Find where the given text appears and provide that cell's center as [X, Y] coordinate. 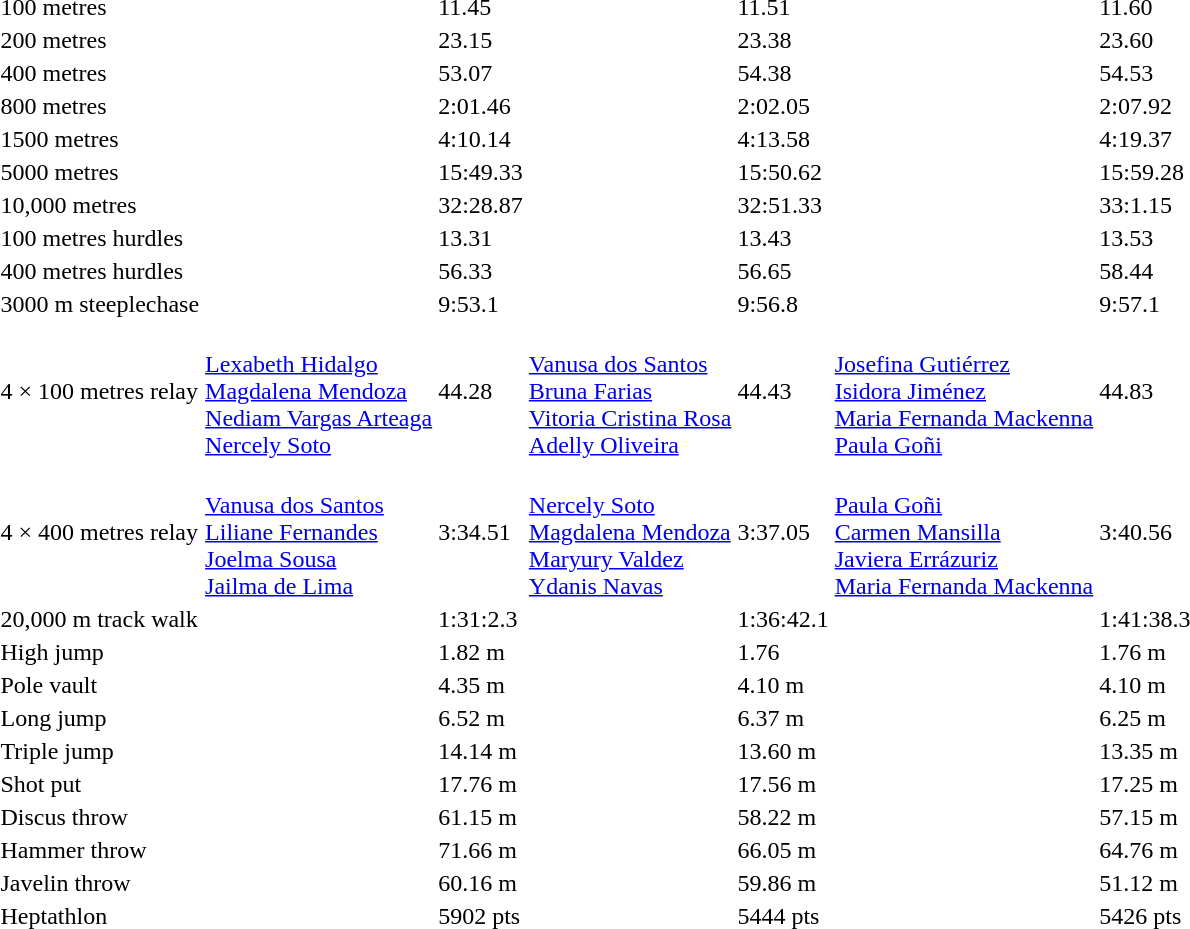
Vanusa dos SantosLiliane FernandesJoelma SousaJailma de Lima [319, 532]
1:31:2.3 [481, 619]
71.66 m [481, 850]
23.38 [783, 40]
2:02.05 [783, 106]
Lexabeth HidalgoMagdalena MendozaNediam Vargas ArteagaNercely Soto [319, 391]
53.07 [481, 73]
58.22 m [783, 817]
Paula GoñiCarmen MansillaJaviera ErrázurizMaria Fernanda Mackenna [964, 532]
17.76 m [481, 784]
61.15 m [481, 817]
60.16 m [481, 883]
54.38 [783, 73]
3:37.05 [783, 532]
4.10 m [783, 685]
13.43 [783, 238]
3:34.51 [481, 532]
9:56.8 [783, 304]
Josefina GutiérrezIsidora JiménezMaria Fernanda MackennaPaula Goñi [964, 391]
1.76 [783, 652]
15:50.62 [783, 172]
66.05 m [783, 850]
1:36:42.1 [783, 619]
56.65 [783, 271]
6.52 m [481, 718]
59.86 m [783, 883]
32:51.33 [783, 205]
Vanusa dos SantosBruna FariasVitoria Cristina Rosa Adelly Oliveira [630, 391]
2:01.46 [481, 106]
17.56 m [783, 784]
56.33 [481, 271]
13.60 m [783, 751]
14.14 m [481, 751]
1.82 m [481, 652]
9:53.1 [481, 304]
4:13.58 [783, 139]
15:49.33 [481, 172]
6.37 m [783, 718]
4:10.14 [481, 139]
44.43 [783, 391]
13.31 [481, 238]
Nercely SotoMagdalena MendozaMaryury ValdezYdanis Navas [630, 532]
32:28.87 [481, 205]
4.35 m [481, 685]
44.28 [481, 391]
23.15 [481, 40]
